Determine the [X, Y] coordinate at the center of the cell enclosing the given text.  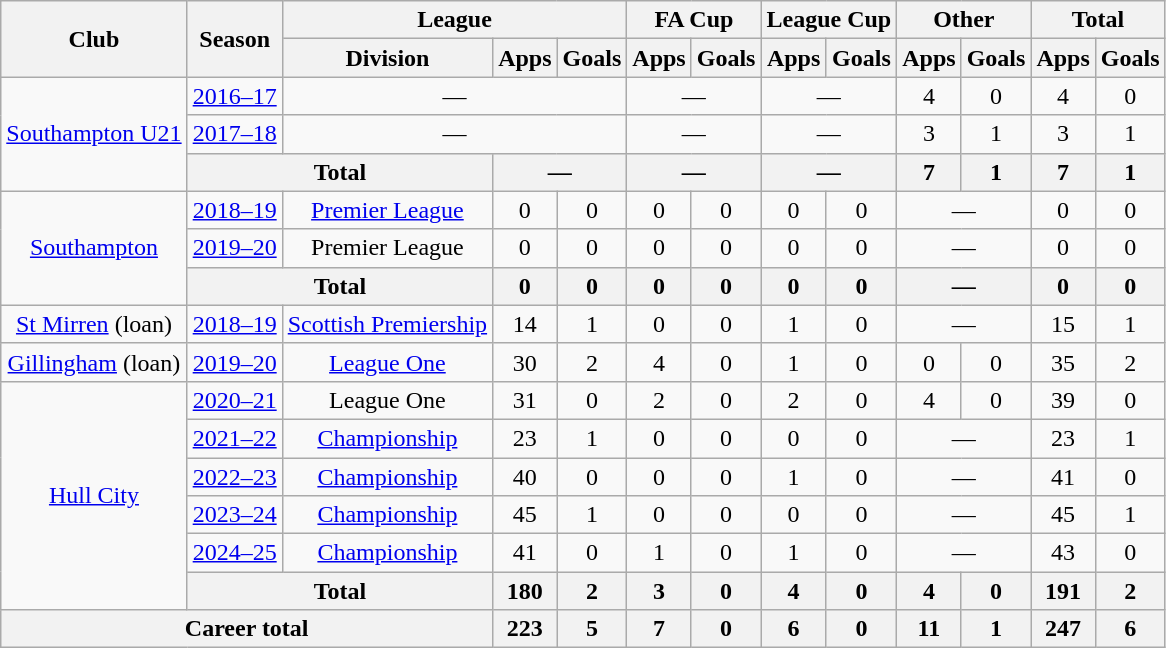
Season [234, 39]
15 [1063, 324]
14 [525, 324]
2022–23 [234, 477]
Scottish Premiership [387, 324]
43 [1063, 553]
191 [1063, 591]
223 [525, 629]
Hull City [94, 495]
39 [1063, 400]
2017–18 [234, 134]
2024–25 [234, 553]
40 [525, 477]
League [454, 20]
Southampton U21 [94, 134]
FA Cup [694, 20]
Other [964, 20]
2021–22 [234, 438]
2016–17 [234, 96]
180 [525, 591]
5 [592, 629]
35 [1063, 362]
247 [1063, 629]
31 [525, 400]
11 [929, 629]
Club [94, 39]
League Cup [829, 20]
2023–24 [234, 515]
Division [387, 58]
2020–21 [234, 400]
Gillingham (loan) [94, 362]
30 [525, 362]
Career total [247, 629]
St Mirren (loan) [94, 324]
Southampton [94, 248]
